Determine the (X, Y) coordinate at the center of the cell enclosing the given text.  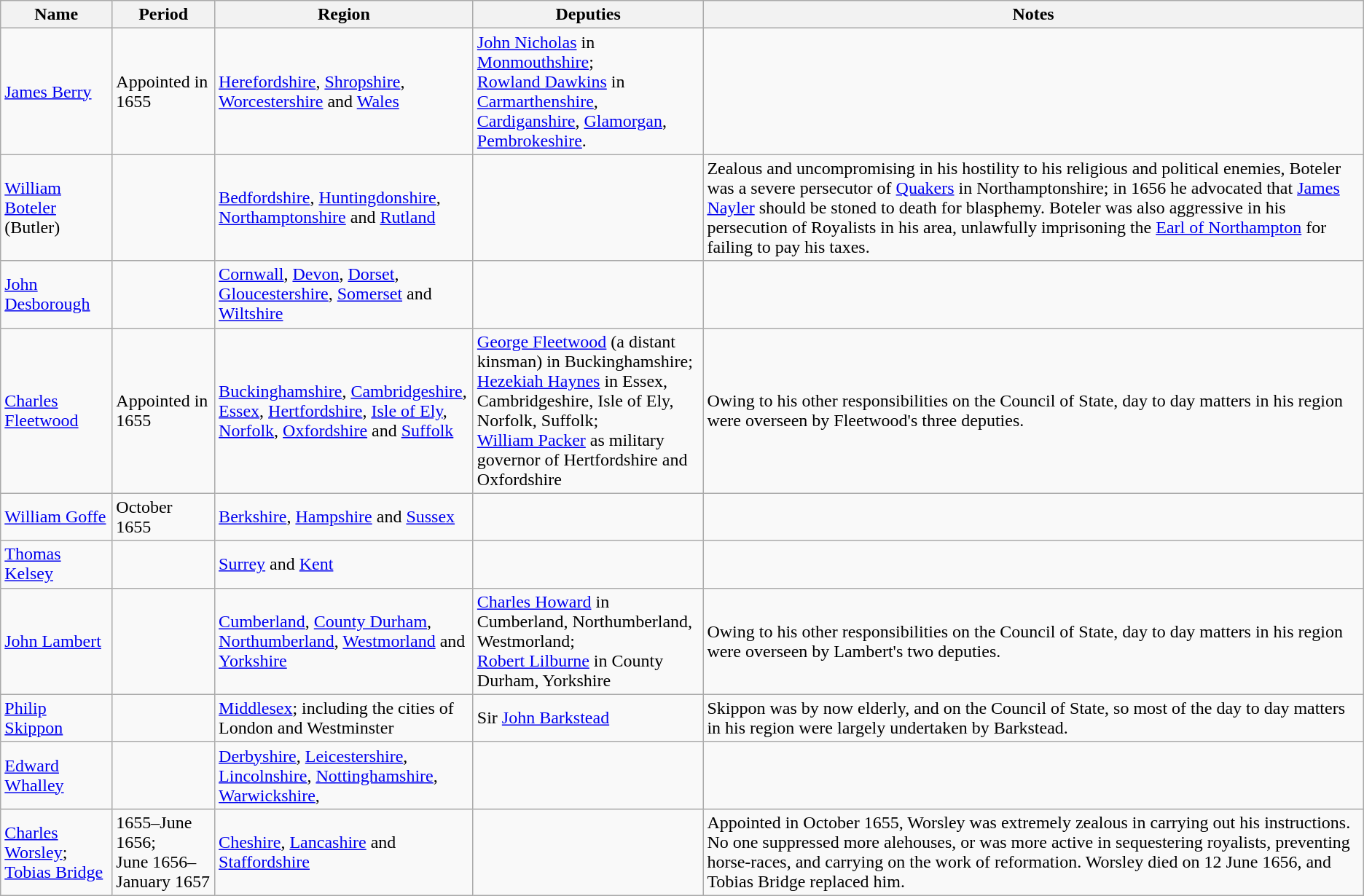
James Berry (57, 92)
Name (57, 15)
Charles Howard in Cumberland, Northumberland, Westmorland;Robert Lilburne in County Durham, Yorkshire (588, 641)
John Lambert (57, 641)
Skippon was by now elderly, and on the Council of State, so most of the day to day matters in his region were largely undertaken by Barkstead. (1033, 718)
Surrey and Kent (344, 564)
Charles Worsley;Tobias Bridge (57, 852)
Edward Whalley (57, 775)
Sir John Barkstead (588, 718)
October 1655 (163, 517)
1655–June 1656;June 1656–January 1657 (163, 852)
Notes (1033, 15)
Cornwall, Devon, Dorset, Gloucestershire, Somerset and Wiltshire (344, 294)
Derbyshire, Leicestershire, Lincolnshire, Nottinghamshire, Warwickshire, (344, 775)
William Goffe (57, 517)
Thomas Kelsey (57, 564)
Period (163, 15)
Buckinghamshire, Cambridgeshire, Essex, Hertfordshire, Isle of Ely, Norfolk, Oxfordshire and Suffolk (344, 411)
Owing to his other responsibilities on the Council of State, day to day matters in his region were overseen by Lambert's two deputies. (1033, 641)
Middlesex; including the cities of London and Westminster (344, 718)
John Nicholas in Monmouthshire;Rowland Dawkins in Carmarthenshire, Cardiganshire, Glamorgan, Pembrokeshire. (588, 92)
Philip Skippon (57, 718)
Charles Fleetwood (57, 411)
Owing to his other responsibilities on the Council of State, day to day matters in his region were overseen by Fleetwood's three deputies. (1033, 411)
William Boteler (Butler) (57, 208)
Herefordshire, Shropshire, Worcestershire and Wales (344, 92)
Cheshire, Lancashire and Staffordshire (344, 852)
Cumberland, County Durham, Northumberland, Westmorland and Yorkshire (344, 641)
Bedfordshire, Huntingdonshire, Northamptonshire and Rutland (344, 208)
Region (344, 15)
John Desborough (57, 294)
Berkshire, Hampshire and Sussex (344, 517)
Deputies (588, 15)
